Return [X, Y] of the center of cell containing provided text 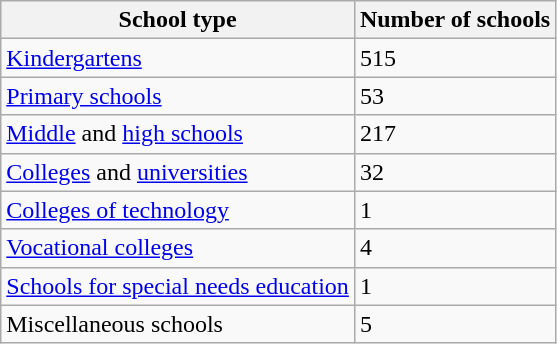
32 [454, 172]
515 [454, 58]
Kindergartens [178, 58]
Miscellaneous schools [178, 324]
Colleges and universities [178, 172]
Schools for special needs education [178, 286]
5 [454, 324]
Vocational colleges [178, 248]
Colleges of technology [178, 210]
School type [178, 20]
217 [454, 134]
Middle and high schools [178, 134]
Primary schools [178, 96]
4 [454, 248]
53 [454, 96]
Number of schools [454, 20]
